Find where the given text appears and provide that cell's center as [X, Y] coordinate. 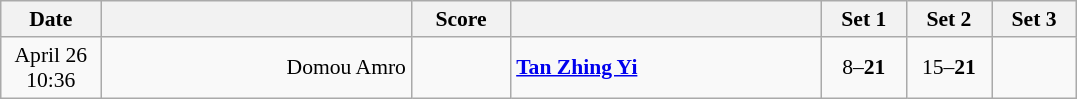
April 2610:36 [51, 68]
8–21 [864, 68]
Date [51, 19]
Tan Zhing Yi [666, 68]
Set 1 [864, 19]
Score [461, 19]
Domou Amro [256, 68]
15–21 [948, 68]
Set 2 [948, 19]
Set 3 [1034, 19]
